Search for the cell housing the specified text and yield its [X, Y] center coordinate. 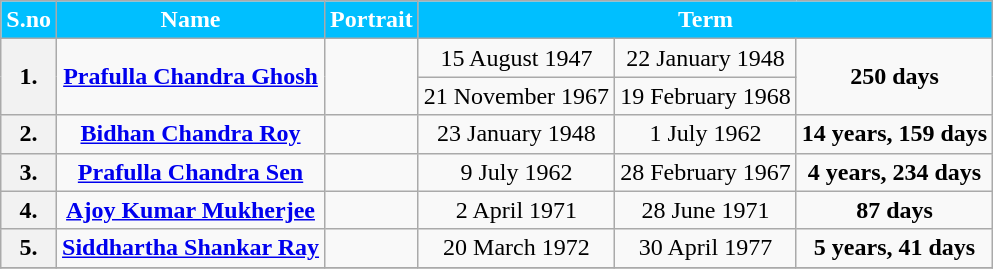
20 March 1972 [516, 248]
4 years, 234 days [894, 172]
Bidhan Chandra Roy [191, 134]
250 days [894, 77]
4. [29, 210]
23 January 1948 [516, 134]
28 June 1971 [706, 210]
Siddhartha Shankar Ray [191, 248]
S.no [29, 20]
19 February 1968 [706, 96]
Prafulla Chandra Sen [191, 172]
9 July 1962 [516, 172]
Prafulla Chandra Ghosh [191, 77]
Term [705, 20]
30 April 1977 [706, 248]
1 July 1962 [706, 134]
Portrait [372, 20]
14 years, 159 days [894, 134]
3. [29, 172]
15 August 1947 [516, 58]
5. [29, 248]
21 November 1967 [516, 96]
28 February 1967 [706, 172]
Name [191, 20]
2. [29, 134]
Ajoy Kumar Mukherjee [191, 210]
1. [29, 77]
22 January 1948 [706, 58]
87 days [894, 210]
5 years, 41 days [894, 248]
2 April 1971 [516, 210]
